Return (x, y) of the center of cell containing provided text 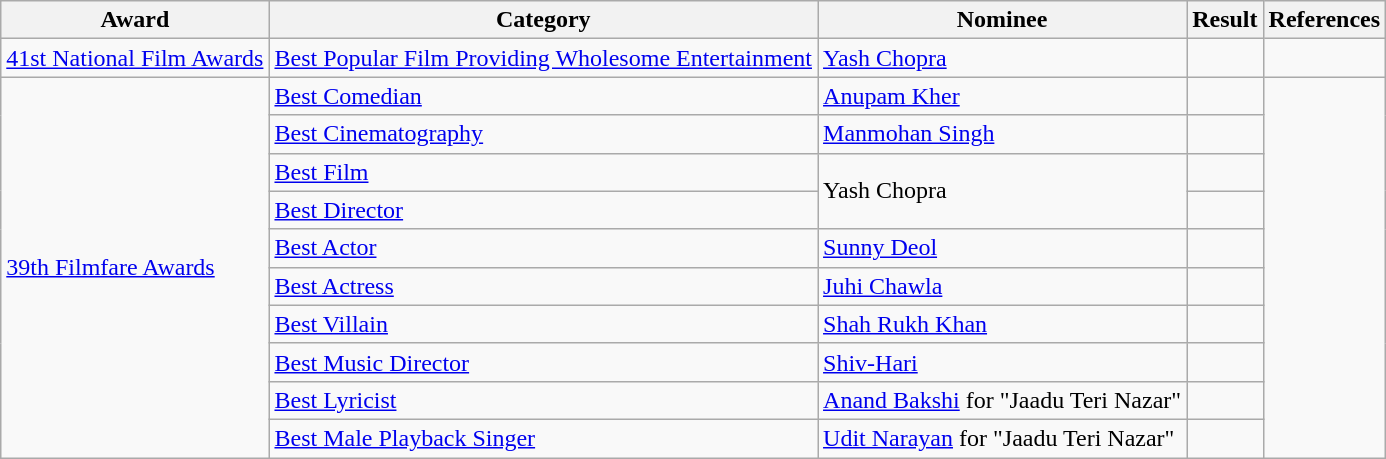
Best Director (544, 210)
Best Music Director (544, 362)
Shah Rukh Khan (1002, 324)
Manmohan Singh (1002, 134)
Best Male Playback Singer (544, 438)
41st National Film Awards (135, 58)
Award (135, 20)
Anupam Kher (1002, 96)
Best Cinematography (544, 134)
Best Lyricist (544, 400)
Best Villain (544, 324)
39th Filmfare Awards (135, 268)
Anand Bakshi for "Jaadu Teri Nazar" (1002, 400)
Sunny Deol (1002, 248)
Juhi Chawla (1002, 286)
Best Film (544, 172)
Best Comedian (544, 96)
Best Actress (544, 286)
Shiv-Hari (1002, 362)
Best Popular Film Providing Wholesome Entertainment (544, 58)
Result (1225, 20)
Category (544, 20)
Best Actor (544, 248)
Nominee (1002, 20)
Udit Narayan for "Jaadu Teri Nazar" (1002, 438)
References (1324, 20)
